Capture the cell that displays the provided text and extract its (x, y) central coordinate. 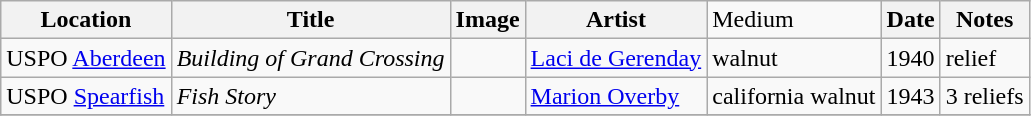
walnut (794, 58)
Title (310, 20)
1940 (910, 58)
relief (984, 58)
USPO Aberdeen (86, 58)
Medium (794, 20)
Artist (616, 20)
Building of Grand Crossing (310, 58)
Image (488, 20)
california walnut (794, 96)
Laci de Gerenday (616, 58)
1943 (910, 96)
Date (910, 20)
Marion Overby (616, 96)
3 reliefs (984, 96)
Location (86, 20)
Fish Story (310, 96)
Notes (984, 20)
USPO Spearfish (86, 96)
